Identify which cell holds the provided text, then report its [X, Y] central coordinate. 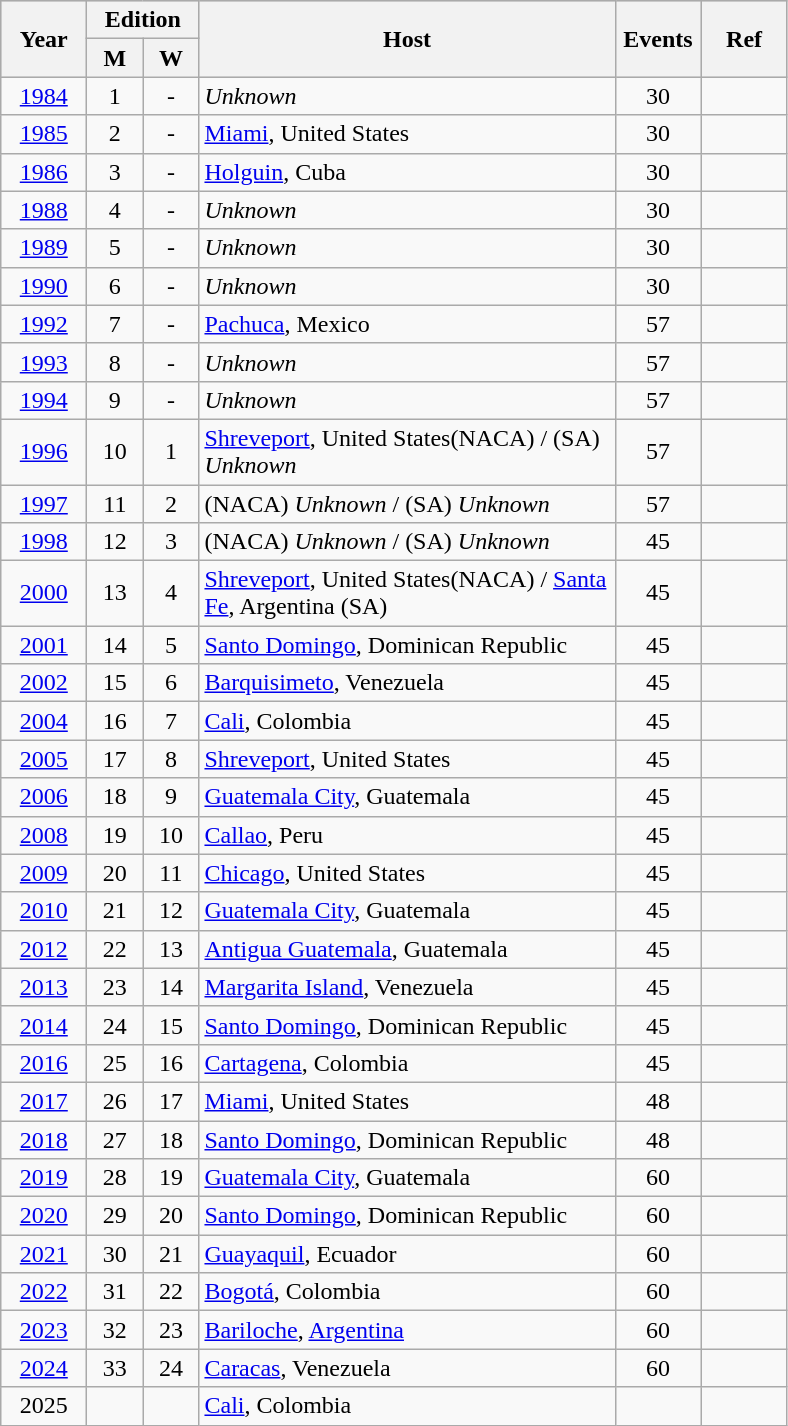
1989 [44, 248]
Bogotá, Colombia [407, 1292]
25 [115, 1063]
Pachuca, Mexico [407, 324]
26 [115, 1101]
1997 [44, 503]
29 [115, 1216]
2024 [44, 1368]
2012 [44, 949]
2017 [44, 1101]
2016 [44, 1063]
Antigua Guatemala, Guatemala [407, 949]
Edition [143, 20]
Margarita Island, Venezuela [407, 987]
1990 [44, 286]
1988 [44, 210]
Ref [744, 39]
Shreveport, United States(NACA) / Santa Fe, Argentina (SA) [407, 594]
2001 [44, 645]
2019 [44, 1178]
2018 [44, 1139]
1986 [44, 172]
28 [115, 1178]
Callao, Peru [407, 835]
2009 [44, 873]
2006 [44, 797]
1998 [44, 542]
Host [407, 39]
Shreveport, United States(NACA) / (SA) Unknown [407, 452]
M [115, 58]
2020 [44, 1216]
2002 [44, 683]
1994 [44, 400]
Events [658, 39]
2021 [44, 1254]
Caracas, Venezuela [407, 1368]
2014 [44, 1025]
31 [115, 1292]
2022 [44, 1292]
33 [115, 1368]
2000 [44, 594]
1996 [44, 452]
Chicago, United States [407, 873]
1992 [44, 324]
Bariloche, Argentina [407, 1330]
Shreveport, United States [407, 759]
2005 [44, 759]
2010 [44, 911]
Cartagena, Colombia [407, 1063]
Year [44, 39]
27 [115, 1139]
2023 [44, 1330]
2025 [44, 1406]
1984 [44, 96]
2013 [44, 987]
Barquisimeto, Venezuela [407, 683]
Guayaquil, Ecuador [407, 1254]
32 [115, 1330]
Holguin, Cuba [407, 172]
W [171, 58]
1993 [44, 362]
2008 [44, 835]
2004 [44, 721]
1985 [44, 134]
